Capture the cell that displays the provided text and extract its (X, Y) central coordinate. 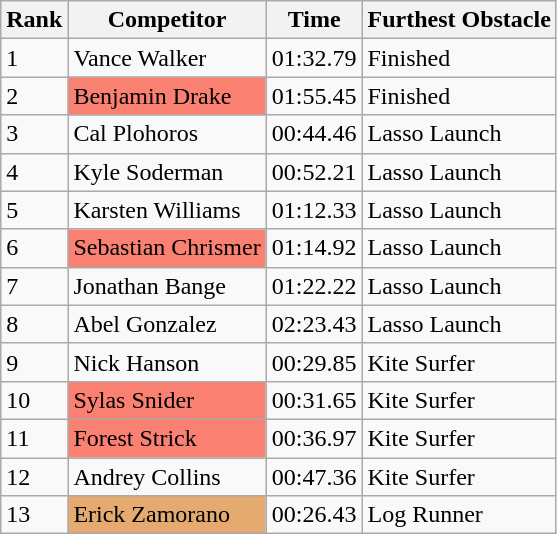
4 (34, 172)
00:29.85 (314, 362)
10 (34, 400)
9 (34, 362)
Vance Walker (167, 58)
00:36.97 (314, 438)
00:26.43 (314, 515)
1 (34, 58)
Log Runner (459, 515)
7 (34, 286)
11 (34, 438)
00:31.65 (314, 400)
Benjamin Drake (167, 96)
12 (34, 477)
01:14.92 (314, 248)
5 (34, 210)
01:32.79 (314, 58)
Forest Strick (167, 438)
6 (34, 248)
Competitor (167, 20)
2 (34, 96)
3 (34, 134)
Sebastian Chrismer (167, 248)
13 (34, 515)
Cal Plohoros (167, 134)
01:55.45 (314, 96)
00:44.46 (314, 134)
01:12.33 (314, 210)
02:23.43 (314, 324)
Kyle Soderman (167, 172)
Erick Zamorano (167, 515)
00:47.36 (314, 477)
Time (314, 20)
00:52.21 (314, 172)
Jonathan Bange (167, 286)
Sylas Snider (167, 400)
Abel Gonzalez (167, 324)
Nick Hanson (167, 362)
Rank (34, 20)
Andrey Collins (167, 477)
01:22.22 (314, 286)
8 (34, 324)
Karsten Williams (167, 210)
Furthest Obstacle (459, 20)
